Return the (x, y) coordinate for the center point of the cell that contains the specified text.  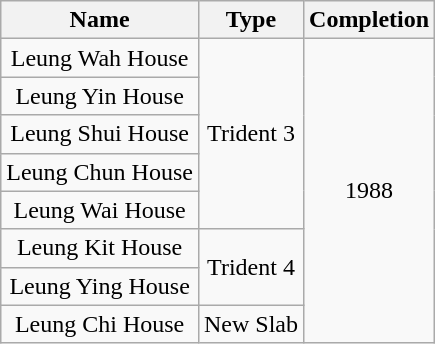
Completion (370, 20)
1988 (370, 191)
New Slab (250, 324)
Leung Chi House (100, 324)
Leung Kit House (100, 248)
Leung Wai House (100, 210)
Trident 4 (250, 267)
Name (100, 20)
Leung Chun House (100, 172)
Type (250, 20)
Leung Wah House (100, 58)
Leung Yin House (100, 96)
Leung Shui House (100, 134)
Trident 3 (250, 134)
Leung Ying House (100, 286)
